Scan for the cell matching the given text and deliver its (x, y) coordinate at center. 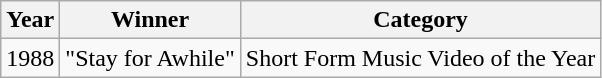
1988 (30, 58)
Winner (150, 20)
Year (30, 20)
Short Form Music Video of the Year (420, 58)
"Stay for Awhile" (150, 58)
Category (420, 20)
